Return the [X, Y] coordinate for the center point of the cell that contains the specified text.  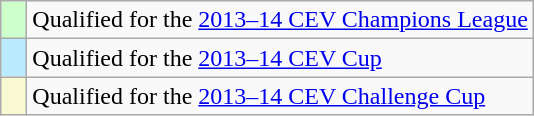
Qualified for the 2013–14 CEV Cup [280, 58]
Qualified for the 2013–14 CEV Champions League [280, 20]
Qualified for the 2013–14 CEV Challenge Cup [280, 96]
